Extract the [X, Y] coordinate from the center of the cell holding the provided text.  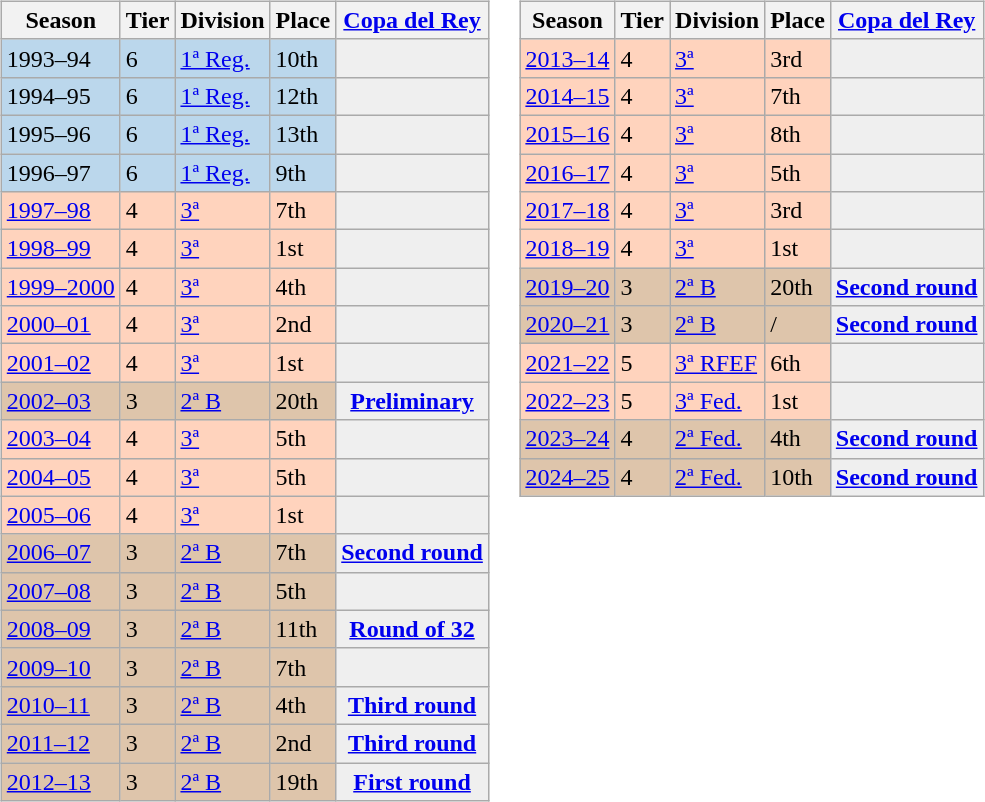
1997–98 [60, 211]
1995–96 [60, 134]
2016–17 [568, 173]
3ª Fed. [718, 401]
2019–20 [568, 287]
3ª RFEF [718, 363]
/ [798, 325]
8th [798, 134]
2001–02 [60, 363]
First round [412, 781]
1996–97 [60, 173]
2002–03 [60, 401]
9th [303, 173]
2014–15 [568, 96]
2013–14 [568, 58]
2020–21 [568, 325]
2010–11 [60, 705]
1998–99 [60, 249]
2008–09 [60, 629]
13th [303, 134]
2007–08 [60, 591]
11th [303, 629]
2023–24 [568, 439]
2015–16 [568, 134]
2009–10 [60, 667]
2024–25 [568, 477]
2000–01 [60, 325]
2022–23 [568, 401]
2018–19 [568, 249]
2004–05 [60, 477]
2021–22 [568, 363]
1999–2000 [60, 287]
2011–12 [60, 743]
1993–94 [60, 58]
Preliminary [412, 401]
12th [303, 96]
2005–06 [60, 515]
Round of 32 [412, 629]
2017–18 [568, 211]
19th [303, 781]
2006–07 [60, 553]
6th [798, 363]
2003–04 [60, 439]
1994–95 [60, 96]
2012–13 [60, 781]
